Capture the cell that displays the provided text and extract its (X, Y) central coordinate. 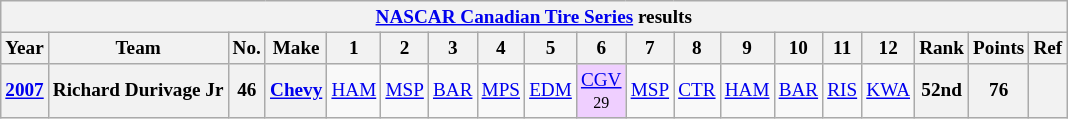
2007 (25, 91)
CGV29 (601, 91)
Points (999, 48)
Richard Durivage Jr (138, 91)
Ref (1048, 48)
KWA (888, 91)
Team (138, 48)
6 (601, 48)
7 (650, 48)
76 (999, 91)
12 (888, 48)
Year (25, 48)
3 (452, 48)
Make (296, 48)
Rank (942, 48)
5 (551, 48)
8 (697, 48)
CTR (697, 91)
10 (798, 48)
MPS (501, 91)
9 (747, 48)
RIS (842, 91)
1 (354, 48)
No. (246, 48)
2 (405, 48)
EDM (551, 91)
Chevy (296, 91)
11 (842, 48)
4 (501, 48)
46 (246, 91)
52nd (942, 91)
NASCAR Canadian Tire Series results (534, 17)
